Pinpoint the cell where the given text exists, returning its [x, y] midpoint coordinate. 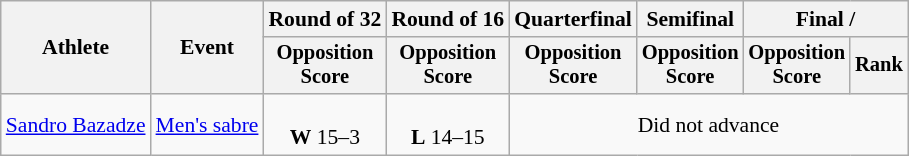
Sandro Bazadze [76, 124]
Rank [879, 66]
Athlete [76, 48]
Final / [825, 19]
Round of 16 [448, 19]
Semifinal [690, 19]
W 15–3 [324, 124]
Event [208, 48]
Quarterfinal [573, 19]
Round of 32 [324, 19]
L 14–15 [448, 124]
Did not advance [708, 124]
Men's sabre [208, 124]
